Detect which cell encompasses the target text, then output its (X, Y) center coordinate. 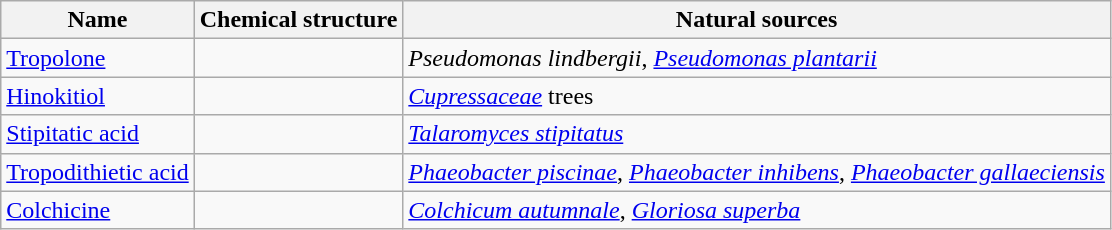
Hinokitiol (98, 96)
Colchicine (98, 210)
Chemical structure (298, 20)
Stipitatic acid (98, 134)
Cupressaceae trees (757, 96)
Pseudomonas lindbergii, Pseudomonas plantarii (757, 58)
Natural sources (757, 20)
Tropodithietic acid (98, 172)
Name (98, 20)
Tropolone (98, 58)
Phaeobacter piscinae, Phaeobacter inhibens, Phaeobacter gallaeciensis (757, 172)
Talaromyces stipitatus (757, 134)
Colchicum autumnale, Gloriosa superba (757, 210)
